Output the [x, y] coordinate of the center of the cell containing the given text.  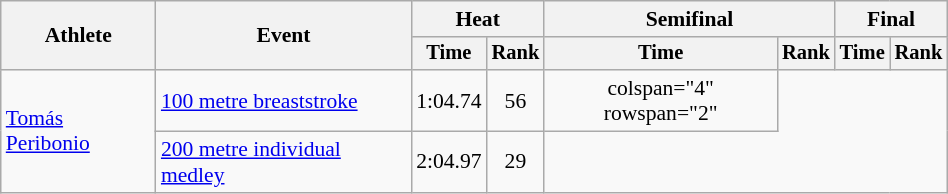
Event [284, 36]
2:04.97 [448, 162]
colspan="4" rowspan="2" [660, 100]
56 [516, 100]
Semifinal [690, 19]
100 metre breaststroke [284, 100]
Tomás Peribonio [78, 131]
200 metre individual medley [284, 162]
Athlete [78, 36]
Heat [478, 19]
1:04.74 [448, 100]
Final [892, 19]
29 [516, 162]
